Return the (X, Y) coordinate for the center point of the cell that contains the specified text.  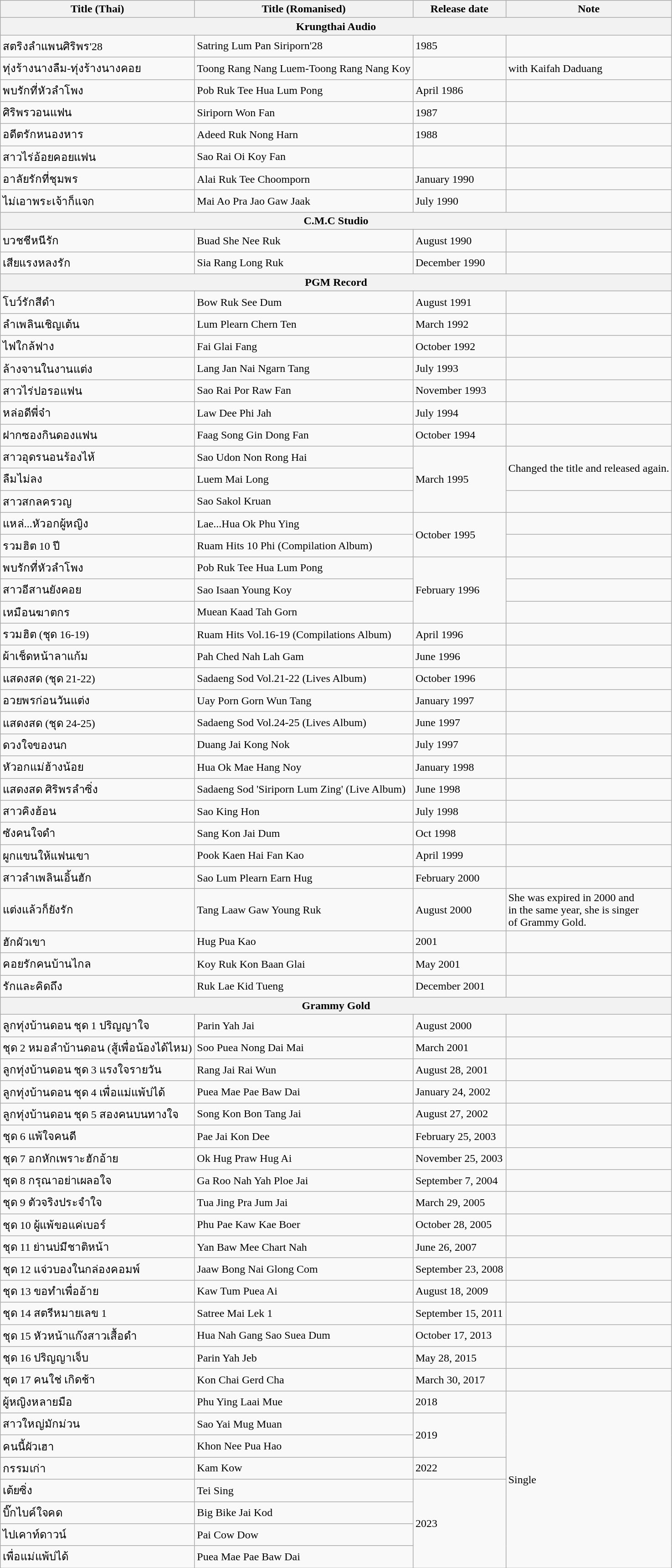
Kon Chai Gerd Cha (304, 1380)
ไม่เอาพระเจ้าก็แจก (97, 201)
October 1995 (459, 534)
แสดงสด ศิริพรลำซิ่ง (97, 789)
March 30, 2017 (459, 1380)
รวมฮิต 10 ปี (97, 546)
July 1990 (459, 201)
อวยพรก่อนวันแต่ง (97, 701)
September 7, 2004 (459, 1181)
September 23, 2008 (459, 1269)
April 1996 (459, 634)
สาวใหญ่มักม่วน (97, 1424)
July 1994 (459, 413)
บวชชีหนีรัก (97, 241)
Ruam Hits Vol.16-19 (Compilations Album) (304, 634)
Muean Kaad Tah Gorn (304, 612)
โบว์รักสีดำ (97, 303)
Pai Cow Dow (304, 1535)
2018 (459, 1402)
2001 (459, 942)
Adeed Ruk Nong Harn (304, 135)
Grammy Gold (336, 1006)
Sao Yai Mug Muan (304, 1424)
May 28, 2015 (459, 1357)
คนนี้ผัวเฮา (97, 1446)
March 1995 (459, 480)
Faag Song Gin Dong Fan (304, 435)
October 1996 (459, 678)
ชุด 16 ปริญญาเจ็บ (97, 1357)
ลูกทุ่งบ้านดอน ชุด 5 สองคนบนทางใจ (97, 1114)
August 1990 (459, 241)
Kaw Tum Puea Ai (304, 1291)
Ruam Hits 10 Phi (Compilation Album) (304, 546)
2022 (459, 1469)
เต้ยซิ่ง (97, 1491)
July 1993 (459, 368)
Sadaeng Sod Vol.21-22 (Lives Album) (304, 678)
เหมือนฆาตกร (97, 612)
หัวอกแม่ฮ้างน้อย (97, 767)
Sang Kon Jai Dum (304, 833)
ชุด 2 หมอลำบ้านดอน (สู้เพื่อน้องได้ไหม) (97, 1047)
Krungthai Audio (336, 26)
แสดงสด (ชุด 24-25) (97, 723)
เสียแรงหลงรัก (97, 263)
Law Dee Phi Jah (304, 413)
Pae Jai Kon Dee (304, 1136)
Changed the title and released again. (589, 469)
Hug Pua Kao (304, 942)
Song Kon Bon Tang Jai (304, 1114)
ชุด 15 หัวหน้าแก๊งสาวเสื้อดำ (97, 1336)
Khon Nee Pua Hao (304, 1446)
สาวอีสานยังคอย (97, 590)
ชุด 13 ขอทำเพื่ออ้าย (97, 1291)
ชุด 9 ตัวจริงประจำใจ (97, 1202)
Uay Porn Gorn Wun Tang (304, 701)
October 1994 (459, 435)
ไฟใกล้ฟาง (97, 346)
January 24, 2002 (459, 1092)
เพื่อแม่แพ้บ่ได้ (97, 1557)
Tei Sing (304, 1491)
Siriporn Won Fan (304, 113)
อาลัยรักที่ชุมพร (97, 179)
บิ๊กไบค์ใจคด (97, 1512)
Tua Jing Pra Jum Jai (304, 1202)
Oct 1998 (459, 833)
April 1999 (459, 856)
ชุด 11 ย่านบ่มีชาติหน้า (97, 1247)
Mai Ao Pra Jao Gaw Jaak (304, 201)
Fai Glai Fang (304, 346)
หล่อดีพี่จ๋า (97, 413)
June 1997 (459, 723)
Phu Ying Laai Mue (304, 1402)
Sao Udon Non Rong Hai (304, 458)
สาวสกลครวญ (97, 501)
October 17, 2013 (459, 1336)
January 1998 (459, 767)
Kam Kow (304, 1469)
Ok Hug Praw Hug Ai (304, 1159)
February 1996 (459, 590)
กรรมเก่า (97, 1469)
Satring Lum Pan Siriporn'28 (304, 46)
ฮักผัวเขา (97, 942)
March 1992 (459, 325)
Sao Lum Plearn Earn Hug (304, 878)
Pook Kaen Hai Fan Kao (304, 856)
Soo Puea Nong Dai Mai (304, 1047)
April 1986 (459, 90)
ลำเพลินเชิญเต้น (97, 325)
1987 (459, 113)
ลูกทุ่งบ้านดอน ชุด 3 แรงใจรายวัน (97, 1070)
Koy Ruk Kon Baan Glai (304, 964)
Bow Ruk See Dum (304, 303)
Sao Rai Por Raw Fan (304, 391)
ลืมไม่ลง (97, 480)
PGM Record (336, 283)
ชุด 8 กรุณาอย่าเผลอใจ (97, 1181)
Buad She Nee Ruk (304, 241)
อดีตรักหนองหาร (97, 135)
August 1991 (459, 303)
สาวอุดรนอนร้องไห้ (97, 458)
2023 (459, 1523)
1985 (459, 46)
ล้างจานในงานแต่ง (97, 368)
Sao Isaan Young Koy (304, 590)
ชุด 6 แพ้ใจคนดี (97, 1136)
June 1998 (459, 789)
July 1998 (459, 811)
Pah Ched Nah Lah Gam (304, 656)
November 25, 2003 (459, 1159)
She was expired in 2000 andin the same year, she is singerof Grammy Gold. (589, 910)
Lum Plearn Chern Ten (304, 325)
คอยรักคนบ้านไกล (97, 964)
October 28, 2005 (459, 1225)
Lae...Hua Ok Phu Ying (304, 523)
ลูกทุ่งบ้านดอน ชุด 1 ปริญญาใจ (97, 1026)
ทุ่งร้างนางลืม-ทุ่งร้างนางคอย (97, 68)
Yan Baw Mee Chart Nah (304, 1247)
แสดงสด (ชุด 21-22) (97, 678)
แหล่...หัวอกผู้หญิง (97, 523)
Sia Rang Long Ruk (304, 263)
July 1997 (459, 745)
August 27, 2002 (459, 1114)
Satree Mai Lek 1 (304, 1314)
Sao Rai Oi Koy Fan (304, 157)
June 1996 (459, 656)
แต่งแล้วก็ยังรัก (97, 910)
May 2001 (459, 964)
September 15, 2011 (459, 1314)
November 1993 (459, 391)
1988 (459, 135)
March 2001 (459, 1047)
Single (589, 1479)
February 25, 2003 (459, 1136)
C.M.C Studio (336, 221)
Title (Romanised) (304, 9)
ชุด 14 สตรีหมายเลข 1 (97, 1314)
สาวไร่อ้อยคอยแฟน (97, 157)
Alai Ruk Tee Choomporn (304, 179)
ผูกแขนให้แฟนเขา (97, 856)
Release date (459, 9)
Note (589, 9)
ชุด 17 คนใช่ เกิดช้า (97, 1380)
Tang Laaw Gaw Young Ruk (304, 910)
ลูกทุ่งบ้านดอน ชุด 4 เพื่อแม่แพ้บ่ได้ (97, 1092)
Sao Sakol Kruan (304, 501)
Ruk Lae Kid Tueng (304, 986)
สาวไร่ปอรอแฟน (97, 391)
January 1997 (459, 701)
ศิริพรวอนแฟน (97, 113)
with Kaifah Daduang (589, 68)
Luem Mai Long (304, 480)
December 1990 (459, 263)
August 28, 2001 (459, 1070)
Duang Jai Kong Nok (304, 745)
Hua Ok Mae Hang Noy (304, 767)
Toong Rang Nang Luem-Toong Rang Nang Koy (304, 68)
Hua Nah Gang Sao Suea Dum (304, 1336)
รวมฮิต (ชุด 16-19) (97, 634)
Jaaw Bong Nai Glong Com (304, 1269)
ดวงใจของนก (97, 745)
October 1992 (459, 346)
March 29, 2005 (459, 1202)
ผ้าเช็ดหน้าลาแก้ม (97, 656)
ไปเคาท์ดาวน์ (97, 1535)
Big Bike Jai Kod (304, 1512)
ผู้หญิงหลายมือ (97, 1402)
ฝากซองกินดองแฟน (97, 435)
ชุด 10 ผู้แพ้ขอแค่เบอร์ (97, 1225)
February 2000 (459, 878)
สาวลำเพลินเอิ้นฮัก (97, 878)
Sadaeng Sod 'Siriporn Lum Zing' (Live Album) (304, 789)
Lang Jan Nai Ngarn Tang (304, 368)
ชุด 7 อกหักเพราะฮักอ้าย (97, 1159)
2019 (459, 1435)
Parin Yah Jeb (304, 1357)
Sao King Hon (304, 811)
Parin Yah Jai (304, 1026)
August 18, 2009 (459, 1291)
ชุด 12 แจ่วบองในกล่องคอมพ์ (97, 1269)
ซังคนใจดำ (97, 833)
สตริงลำแพนศิริพร'28 (97, 46)
รักและคิดถึง (97, 986)
Ga Roo Nah Yah Ploe Jai (304, 1181)
June 26, 2007 (459, 1247)
สาวคิงฮ้อน (97, 811)
Title (Thai) (97, 9)
Sadaeng Sod Vol.24-25 (Lives Album) (304, 723)
January 1990 (459, 179)
December 2001 (459, 986)
Rang Jai Rai Wun (304, 1070)
Phu Pae Kaw Kae Boer (304, 1225)
